Find where the given text appears and provide that cell's center as [x, y] coordinate. 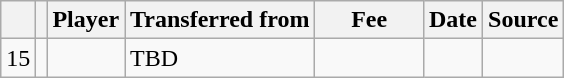
Fee [370, 20]
Player [86, 20]
15 [18, 58]
Transferred from [220, 20]
Date [452, 20]
TBD [220, 58]
Source [524, 20]
